Capture the cell that displays the provided text and extract its (x, y) central coordinate. 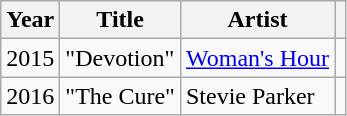
Woman's Hour (257, 58)
Year (30, 20)
Title (120, 20)
"Devotion" (120, 58)
Artist (257, 20)
"The Cure" (120, 96)
2016 (30, 96)
2015 (30, 58)
Stevie Parker (257, 96)
